From the cell containing the given text, extract its center point as (X, Y) coordinate. 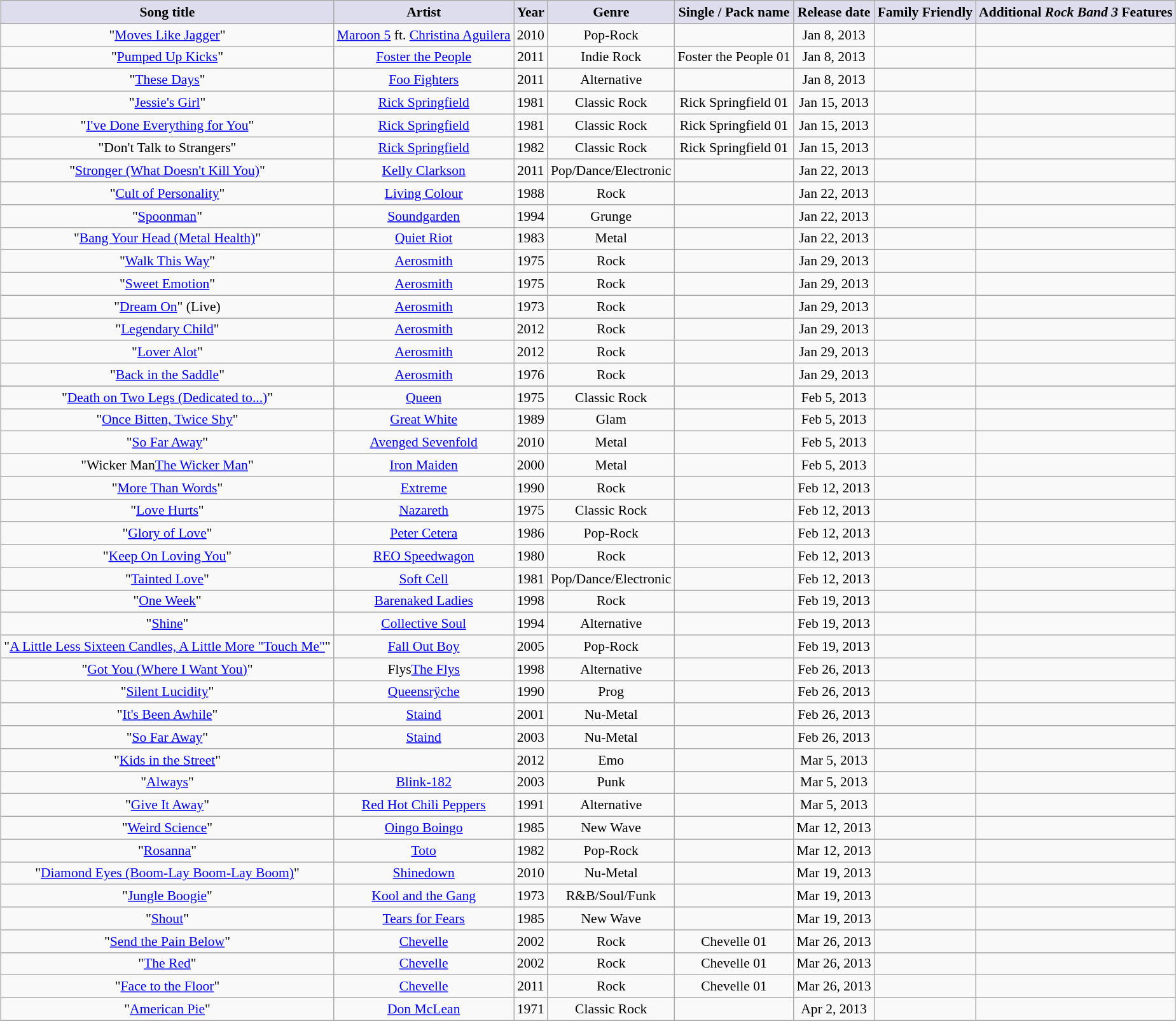
"Legendary Child" (167, 330)
2000 (530, 465)
Barenaked Ladies (424, 601)
"Send the Pain Below" (167, 941)
Indie Rock (611, 57)
"Silent Lucidity" (167, 692)
"The Red" (167, 964)
Foo Fighters (424, 80)
1983 (530, 239)
Toto (424, 851)
"Pumped Up Kicks" (167, 57)
"Once Bitten, Twice Shy" (167, 420)
1986 (530, 533)
"Death on Two Legs (Dedicated to...)" (167, 397)
Collective Soul (424, 624)
Blink-182 (424, 782)
"It's Been Awhile" (167, 714)
"Wicker ManThe Wicker Man" (167, 465)
Fall Out Boy (424, 646)
Avenged Sevenfold (424, 443)
"I've Done Everything for You" (167, 125)
Nazareth (424, 510)
REO Speedwagon (424, 556)
1989 (530, 420)
"Moves Like Jagger" (167, 34)
Shinedown (424, 873)
"Jungle Boogie" (167, 896)
"Weird Science" (167, 828)
"Jessie's Girl" (167, 102)
"Got You (Where I Want You)" (167, 669)
"Glory of Love" (167, 533)
"Diamond Eyes (Boom-Lay Boom-Lay Boom)" (167, 873)
1971 (530, 1009)
Extreme (424, 488)
"Bang Your Head (Metal Health)" (167, 239)
1988 (530, 193)
1991 (530, 805)
Iron Maiden (424, 465)
"Always" (167, 782)
Additional Rock Band 3 Features (1076, 12)
Foster the People 01 (734, 57)
Emo (611, 760)
"Lover Alot" (167, 352)
Year (530, 12)
Single / Pack name (734, 12)
Family Friendly (925, 12)
Genre (611, 12)
"Walk This Way" (167, 261)
"Stronger (What Doesn't Kill You)" (167, 170)
Quiet Riot (424, 239)
Punk (611, 782)
Foster the People (424, 57)
Prog (611, 692)
1976 (530, 375)
Glam (611, 420)
Peter Cetera (424, 533)
"Rosanna" (167, 851)
2005 (530, 646)
Kelly Clarkson (424, 170)
R&B/Soul/Funk (611, 896)
"Face to the Floor" (167, 987)
"Kids in the Street" (167, 760)
Apr 2, 2013 (834, 1009)
"One Week" (167, 601)
"Back in the Saddle" (167, 375)
FlysThe Flys (424, 669)
Red Hot Chili Peppers (424, 805)
"Don't Talk to Strangers" (167, 148)
Queensrÿche (424, 692)
Song title (167, 12)
"Tainted Love" (167, 578)
Release date (834, 12)
Artist (424, 12)
Don McLean (424, 1009)
"American Pie" (167, 1009)
"Give It Away" (167, 805)
"Shine" (167, 624)
Tears for Fears (424, 919)
"Shout" (167, 919)
Soundgarden (424, 216)
"Dream On" (Live) (167, 307)
"Cult of Personality" (167, 193)
1980 (530, 556)
"A Little Less Sixteen Candles, A Little More "Touch Me"" (167, 646)
Soft Cell (424, 578)
"These Days" (167, 80)
"Spoonman" (167, 216)
"Love Hurts" (167, 510)
"Sweet Emotion" (167, 284)
Kool and the Gang (424, 896)
Oingo Boingo (424, 828)
Queen (424, 397)
Living Colour (424, 193)
Great White (424, 420)
"More Than Words" (167, 488)
Maroon 5 ft. Christina Aguilera (424, 34)
Grunge (611, 216)
"Keep On Loving You" (167, 556)
2001 (530, 714)
